Determine the (X, Y) coordinate at the center of the cell enclosing the given text.  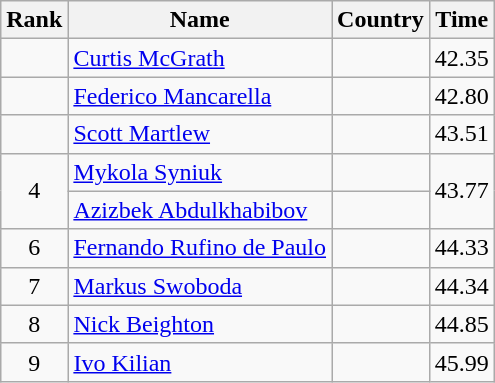
8 (34, 324)
7 (34, 286)
42.35 (462, 58)
Name (200, 20)
Ivo Kilian (200, 362)
Rank (34, 20)
Federico Mancarella (200, 96)
Mykola Syniuk (200, 172)
Azizbek Abdulkhabibov (200, 210)
Time (462, 20)
Nick Beighton (200, 324)
43.51 (462, 134)
44.85 (462, 324)
42.80 (462, 96)
6 (34, 248)
Markus Swoboda (200, 286)
43.77 (462, 191)
44.34 (462, 286)
9 (34, 362)
Fernando Rufino de Paulo (200, 248)
45.99 (462, 362)
44.33 (462, 248)
Scott Martlew (200, 134)
Curtis McGrath (200, 58)
4 (34, 191)
Country (381, 20)
